Search for the cell housing the specified text and yield its [x, y] center coordinate. 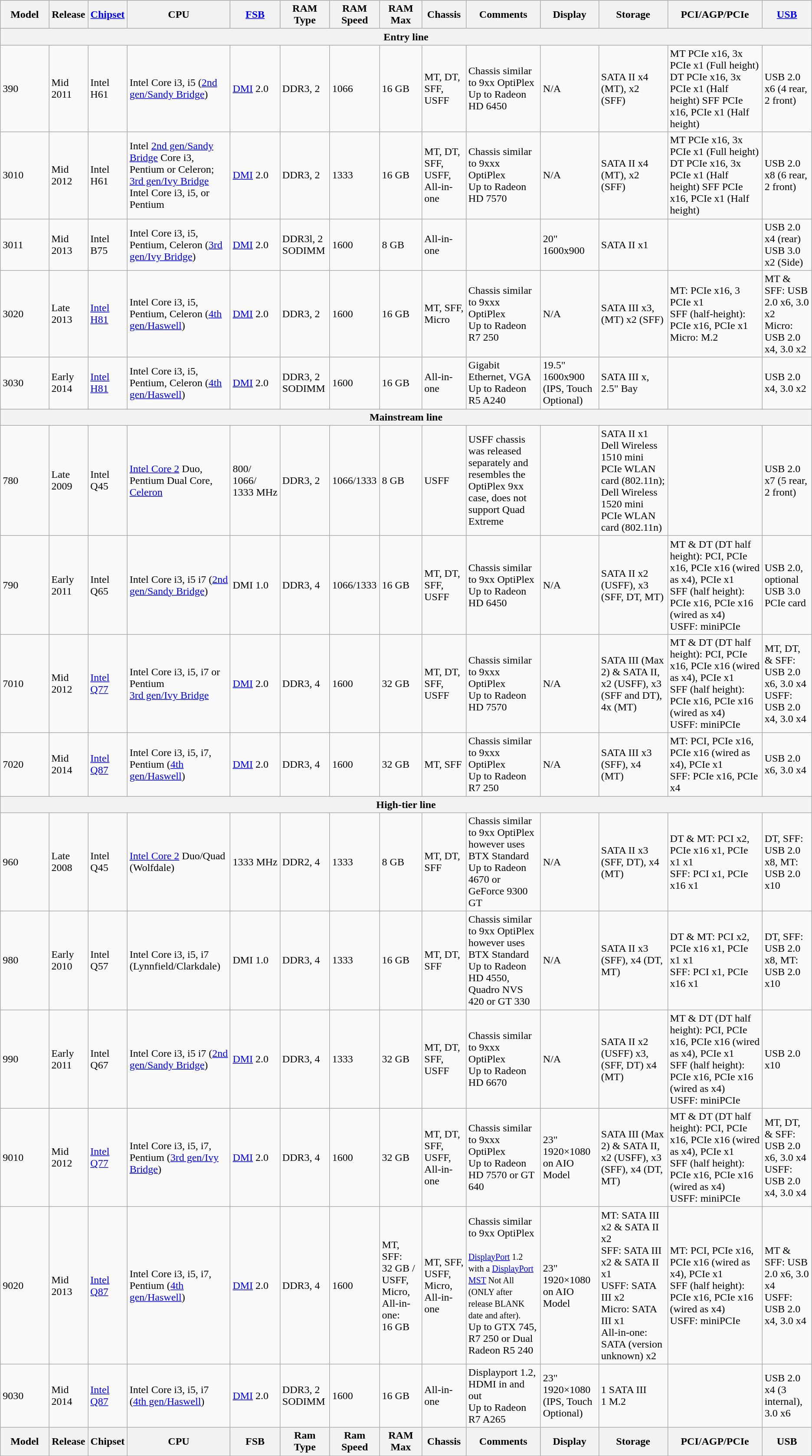
Intel Core i3, i5, Pentium, Celeron (3rd gen/Ivy Bridge) [179, 245]
Intel Core i3, i5, i7 or Pentium 3rd gen/Ivy Bridge [179, 683]
Intel Core i3, i5, i7, Pentium (3rd gen/Ivy Bridge) [179, 1158]
MT & SFF: USB 2.0 x6, 3.0 x4USFF: USB 2.0 x4, 3.0 x4 [787, 1285]
USFF chassis was released separately and resembles the OptiPlex 9xx case, does not support Quad Extreme [503, 480]
9020 [25, 1285]
800/1066/1333 MHz [255, 480]
790 [25, 585]
Ram Type [304, 1442]
990 [25, 1059]
Early 2010 [69, 961]
Mainstream line [406, 417]
DDR2, 4 [304, 862]
Early 2014 [69, 383]
1 SATA III1 M.2 [633, 1396]
980 [25, 961]
Intel Core 2 Duo/Quad (Wolfdale) [179, 862]
MT: SATA III x2 & SATA II x2SFF: SATA III x2 & SATA II x1USFF: SATA III x2Micro: SATA III x1All-in-one: SATA (version unknown) x2 [633, 1285]
SATA III x, 2.5" Bay [633, 383]
MT, SFF: 32 GB / USFF, Micro, All-in-one: 16 GB [401, 1285]
SATA III (Max 2) & SATA II, x2 (USFF), x3 (SFF), x4 (DT, MT) [633, 1158]
RAM Speed [355, 15]
USB 2.0 x7 (5 rear, 2 front) [787, 480]
USB 2.0 x6 (4 rear, 2 front) [787, 89]
MT: PCI, PCIe x16, PCIe x16 (wired as x4), PCIe x1SFF (half height): PCIe x16, PCIe x16 (wired as x4)USFF: miniPCIe [715, 1285]
Chassis similar to 9xx OptiPlex however uses BTX StandardUp to Radeon 4670 or GeForce 9300 GT [503, 862]
390 [25, 89]
20" 1600x900 [570, 245]
SATA III x3, (MT) x2 (SFF) [633, 314]
Displayport 1.2, HDMI in and outUp to Radeon R7 A265 [503, 1396]
Intel Core i3, i5, i7 (Lynnfield/Clarkdale) [179, 961]
1333 MHz [255, 862]
SATA II x1 [633, 245]
SATA II x2 (USFF) x3,(SFF, DT) x4 (MT) [633, 1059]
960 [25, 862]
Intel Core i3, i5, i7 (4th gen/Haswell) [179, 1396]
SATA II x1Dell Wireless 1510 mini PCIe WLAN card (802.11n); Dell Wireless 1520 mini PCIe WLAN card (802.11n) [633, 480]
7010 [25, 683]
Late 2009 [69, 480]
SATA II x3 (SFF, DT), x4 (MT) [633, 862]
Late 2013 [69, 314]
USB 2.0, optional USB 3.0 PCIe card [787, 585]
USB 2.0 x10 [787, 1059]
780 [25, 480]
MT, SFF [444, 764]
RAM Type [304, 15]
SATA III x3 (SFF), x4 (MT) [633, 764]
3020 [25, 314]
Chassis similar to 9xxx OptiPlexUp to Radeon HD 6670 [503, 1059]
SATA III (Max 2) & SATA II, x2 (USFF), x3 (SFF and DT), 4x (MT) [633, 683]
MT: PCIe x16, 3 PCIe x1SFF (half-height): PCIe x16, PCIe x1Micro: M.2 [715, 314]
Intel Core i3, i5 (2nd gen/Sandy Bridge) [179, 89]
USB 2.0 x4 (rear) USB 3.0 x2 (Side) [787, 245]
23" 1920×1080 (IPS, Touch Optional) [570, 1396]
3011 [25, 245]
Gigabit Ethernet, VGAUp to Radeon R5 A240 [503, 383]
USB 2.0 x4, 3.0 x2 [787, 383]
Intel 2nd gen/Sandy Bridge Core i3, Pentium or Celeron; 3rd gen/Ivy Bridge Intel Core i3, i5, or Pentium [179, 175]
USB 2.0 x8 (6 rear, 2 front) [787, 175]
1066 [355, 89]
SATA II x2 (USFF), x3 (SFF, DT, MT) [633, 585]
Ram Speed [355, 1442]
Intel Q65 [108, 585]
MT, SFF, Micro [444, 314]
Intel Q67 [108, 1059]
USB 2.0 x4 (3 internal), 3.0 x6 [787, 1396]
9030 [25, 1396]
MT: PCI, PCIe x16, PCIe x16 (wired as x4), PCIe x1SFF: PCIe x16, PCIe x4 [715, 764]
Intel B75 [108, 245]
USB 2.0 x6, 3.0 x4 [787, 764]
SATA II x3 (SFF), x4 (DT, MT) [633, 961]
9010 [25, 1158]
Late 2008 [69, 862]
Chassis similar to 9xxx OptiPlexUp to Radeon HD 7570 or GT 640 [503, 1158]
3030 [25, 383]
7020 [25, 764]
19.5" 1600x900 (IPS, Touch Optional) [570, 383]
Entry line [406, 37]
High-tier line [406, 804]
Mid 2011 [69, 89]
Chassis similar to 9xx OptiPlex however uses BTX StandardUp to Radeon HD 4550, Quadro NVS 420 or GT 330 [503, 961]
Intel Core 2 Duo, Pentium Dual Core, Celeron [179, 480]
MT & SFF: USB 2.0 x6, 3.0 x2Micro: USB 2.0 x4, 3.0 x2 [787, 314]
Intel Q57 [108, 961]
MT, SFF, USFF, Micro, All-in-one [444, 1285]
3010 [25, 175]
DDR3l, 2 SODIMM [304, 245]
USFF [444, 480]
